Capture the cell that displays the provided text and extract its [x, y] central coordinate. 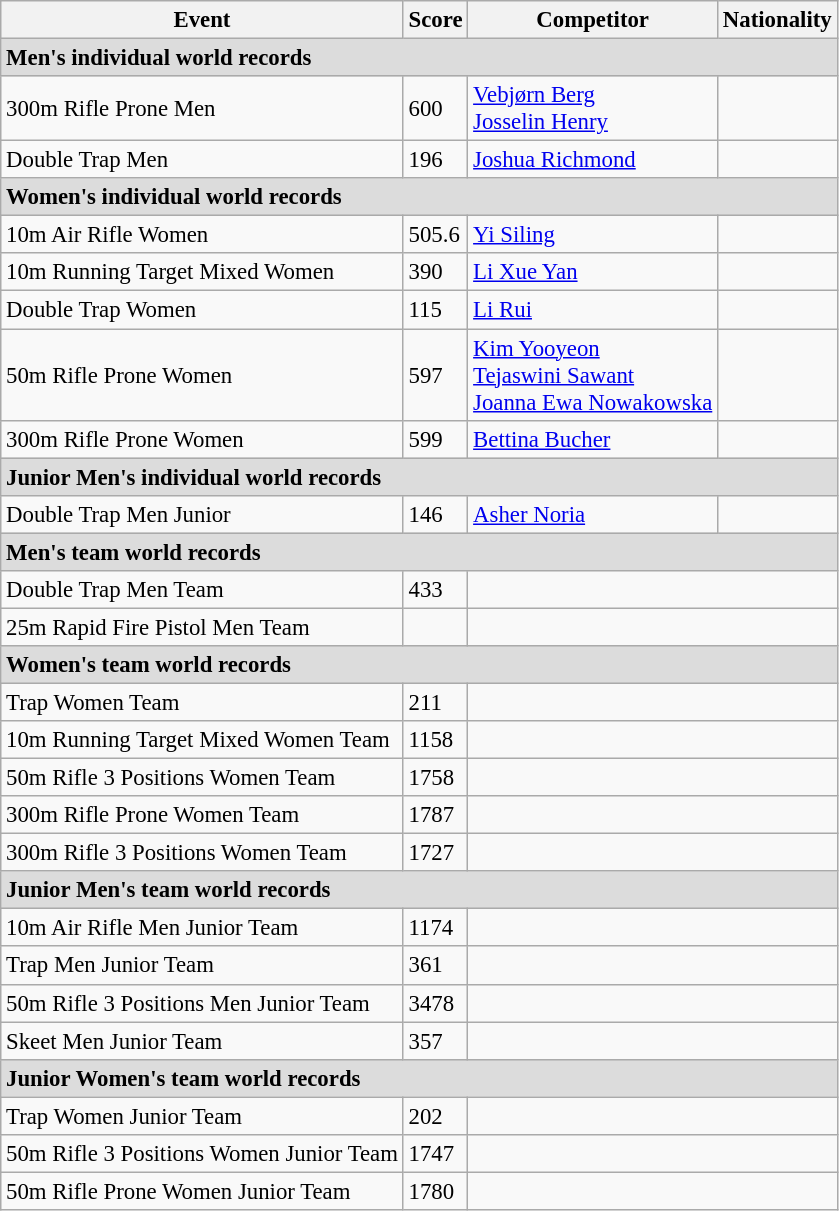
50m Rifle 3 Positions Men Junior Team [202, 1003]
1780 [436, 1191]
Trap Men Junior Team [202, 966]
Men's individual world records [419, 58]
Yi Siling [593, 235]
Score [436, 20]
Competitor [593, 20]
1747 [436, 1154]
Li Xue Yan [593, 273]
Trap Women Junior Team [202, 1116]
Junior Men's team world records [419, 890]
599 [436, 439]
50m Rifle 3 Positions Women Team [202, 778]
597 [436, 375]
10m Running Target Mixed Women [202, 273]
10m Air Rifle Women [202, 235]
211 [436, 702]
50m Rifle Prone Women Junior Team [202, 1191]
Double Trap Men Team [202, 590]
10m Air Rifle Men Junior Team [202, 928]
Double Trap Men [202, 160]
1787 [436, 815]
146 [436, 514]
50m Rifle Prone Women [202, 375]
300m Rifle Prone Men [202, 108]
202 [436, 1116]
300m Rifle Prone Women [202, 439]
196 [436, 160]
505.6 [436, 235]
300m Rifle Prone Women Team [202, 815]
Vebjørn BergJosselin Henry [593, 108]
300m Rifle 3 Positions Women Team [202, 853]
361 [436, 966]
3478 [436, 1003]
Li Rui [593, 310]
Double Trap Women [202, 310]
10m Running Target Mixed Women Team [202, 740]
25m Rapid Fire Pistol Men Team [202, 627]
1758 [436, 778]
Trap Women Team [202, 702]
357 [436, 1041]
Women's team world records [419, 665]
115 [436, 310]
Kim YooyeonTejaswini SawantJoanna Ewa Nowakowska [593, 375]
Double Trap Men Junior [202, 514]
Men's team world records [419, 552]
Junior Women's team world records [419, 1078]
Nationality [778, 20]
390 [436, 273]
50m Rifle 3 Positions Women Junior Team [202, 1154]
1174 [436, 928]
Joshua Richmond [593, 160]
433 [436, 590]
1158 [436, 740]
Bettina Bucher [593, 439]
Women's individual world records [419, 197]
Event [202, 20]
Junior Men's individual world records [419, 477]
1727 [436, 853]
Skeet Men Junior Team [202, 1041]
Asher Noria [593, 514]
600 [436, 108]
